Pinpoint the cell where the given text exists, returning its (x, y) midpoint coordinate. 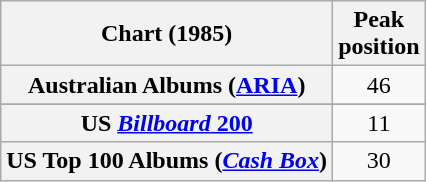
46 (379, 85)
11 (379, 123)
Chart (1985) (167, 34)
US Billboard 200 (167, 123)
Peakposition (379, 34)
US Top 100 Albums (Cash Box) (167, 161)
Australian Albums (ARIA) (167, 85)
30 (379, 161)
